From the cell containing the given text, extract its center point as (x, y) coordinate. 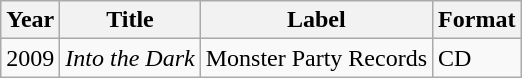
Year (30, 20)
2009 (30, 58)
CD (477, 58)
Format (477, 20)
Monster Party Records (316, 58)
Title (130, 20)
Label (316, 20)
Into the Dark (130, 58)
